From the cell containing the given text, extract its center point as [x, y] coordinate. 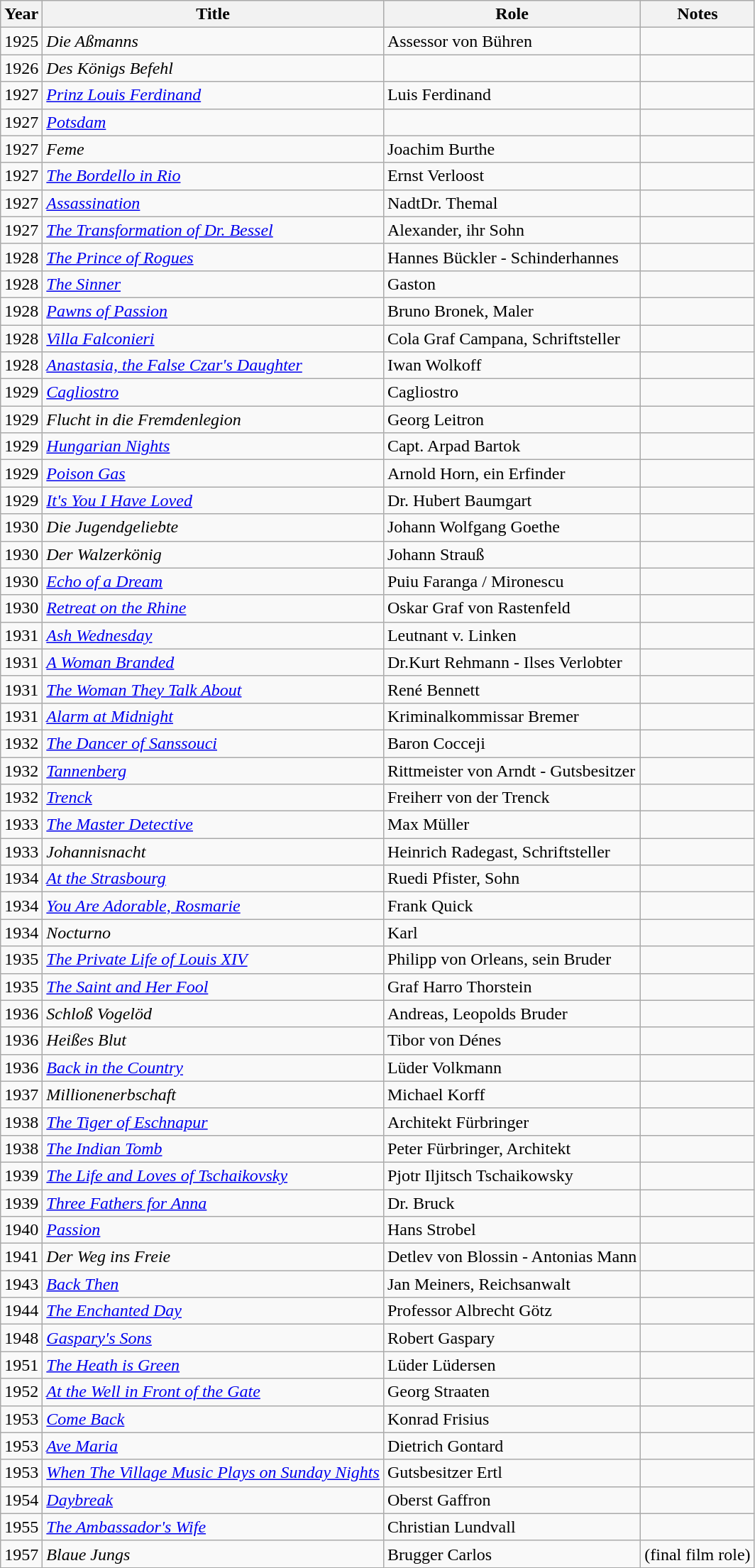
Hans Strobel [512, 1230]
1941 [21, 1257]
Ave Maria [213, 1446]
Frank Quick [512, 906]
Back in the Country [213, 1068]
The Transformation of Dr. Bessel [213, 230]
Max Müller [512, 825]
Schloß Vogelöd [213, 1014]
Andreas, Leopolds Bruder [512, 1014]
Tannenberg [213, 770]
Alexander, ihr Sohn [512, 230]
Anastasia, the False Czar's Daughter [213, 366]
Dr. Bruck [512, 1203]
Michael Korff [512, 1095]
Notes [698, 14]
Die Jugendgeliebte [213, 527]
Prinz Louis Ferdinand [213, 95]
Come Back [213, 1419]
Die Aßmanns [213, 41]
Karl [512, 933]
Jan Meiners, Reichsanwalt [512, 1284]
1925 [21, 41]
Tibor von Dénes [512, 1041]
Millionenerbschaft [213, 1095]
NadtDr. Themal [512, 203]
Year [21, 14]
The Woman They Talk About [213, 689]
Hannes Bückler - Schinderhannes [512, 257]
1952 [21, 1392]
The Bordello in Rio [213, 176]
Lüder Volkmann [512, 1068]
Robert Gaspary [512, 1338]
1926 [21, 68]
At the Well in Front of the Gate [213, 1392]
The Heath is Green [213, 1365]
1948 [21, 1338]
Des Königs Befehl [213, 68]
The Dancer of Sanssouci [213, 743]
The Life and Loves of Tschaikovsky [213, 1175]
The Indian Tomb [213, 1148]
Echo of a Dream [213, 581]
Georg Straaten [512, 1392]
Georg Leitron [512, 420]
Passion [213, 1230]
Title [213, 14]
René Bennett [512, 689]
Ash Wednesday [213, 635]
The Master Detective [213, 825]
Konrad Frisius [512, 1419]
Assassination [213, 203]
The Private Life of Louis XIV [213, 960]
Role [512, 14]
Lüder Lüdersen [512, 1365]
Luis Ferdinand [512, 95]
Johannisnacht [213, 852]
Philipp von Orleans, sein Bruder [512, 960]
Graf Harro Thorstein [512, 987]
Dietrich Gontard [512, 1446]
The Sinner [213, 284]
Der Walzerkönig [213, 554]
Gaston [512, 284]
1937 [21, 1095]
The Saint and Her Fool [213, 987]
Assessor von Bühren [512, 41]
(final film role) [698, 1554]
Johann Wolfgang Goethe [512, 527]
1954 [21, 1500]
Iwan Wolkoff [512, 366]
Flucht in die Fremdenlegion [213, 420]
1943 [21, 1284]
Potsdam [213, 122]
Johann Strauß [512, 554]
1944 [21, 1311]
Christian Lundvall [512, 1527]
The Tiger of Eschnapur [213, 1122]
Kriminalkommissar Bremer [512, 716]
Cola Graf Campana, Schriftsteller [512, 339]
You Are Adorable, Rosmarie [213, 906]
Blaue Jungs [213, 1554]
Der Weg ins Freie [213, 1257]
1951 [21, 1365]
Ruedi Pfister, Sohn [512, 879]
The Ambassador's Wife [213, 1527]
Gaspary's Sons [213, 1338]
Brugger Carlos [512, 1554]
Villa Falconieri [213, 339]
Peter Fürbringer, Architekt [512, 1148]
Baron Cocceji [512, 743]
Leutnant v. Linken [512, 635]
When The Village Music Plays on Sunday Nights [213, 1473]
Rittmeister von Arndt - Gutsbesitzer [512, 770]
1955 [21, 1527]
The Enchanted Day [213, 1311]
It's You I Have Loved [213, 500]
Trenck [213, 798]
1957 [21, 1554]
Freiherr von der Trenck [512, 798]
Dr.Kurt Rehmann - Ilses Verlobter [512, 662]
Gutsbesitzer Ertl [512, 1473]
Back Then [213, 1284]
Capt. Arpad Bartok [512, 446]
Professor Albrecht Götz [512, 1311]
Pawns of Passion [213, 311]
Hungarian Nights [213, 446]
Bruno Bronek, Maler [512, 311]
Dr. Hubert Baumgart [512, 500]
1940 [21, 1230]
Feme [213, 149]
Ernst Verloost [512, 176]
The Prince of Rogues [213, 257]
Retreat on the Rhine [213, 608]
Oskar Graf von Rastenfeld [512, 608]
Three Fathers for Anna [213, 1203]
Daybreak [213, 1500]
Joachim Burthe [512, 149]
Nocturno [213, 933]
A Woman Branded [213, 662]
Pjotr Iljitsch Tschaikowsky [512, 1175]
Puiu Faranga / Mironescu [512, 581]
Heißes Blut [213, 1041]
At the Strasbourg [213, 879]
Detlev von Blossin - Antonias Mann [512, 1257]
Arnold Horn, ein Erfinder [512, 473]
Poison Gas [213, 473]
Oberst Gaffron [512, 1500]
Alarm at Midnight [213, 716]
Heinrich Radegast, Schriftsteller [512, 852]
Architekt Fürbringer [512, 1122]
